Extract the [X, Y] coordinate from the center of the cell holding the provided text.  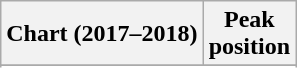
Chart (2017–2018) [102, 34]
Peakposition [249, 34]
